Pinpoint the cell where the given text exists, returning its [X, Y] midpoint coordinate. 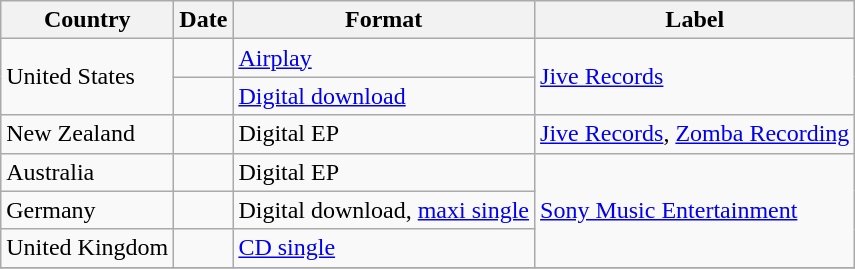
Australia [88, 172]
Jive Records, Zomba Recording [695, 134]
Format [384, 20]
Date [204, 20]
Label [695, 20]
New Zealand [88, 134]
Sony Music Entertainment [695, 210]
CD single [384, 248]
Germany [88, 210]
Airplay [384, 58]
Country [88, 20]
Jive Records [695, 77]
Digital download [384, 96]
United States [88, 77]
United Kingdom [88, 248]
Digital download, maxi single [384, 210]
